Return [x, y] of the center of cell containing provided text 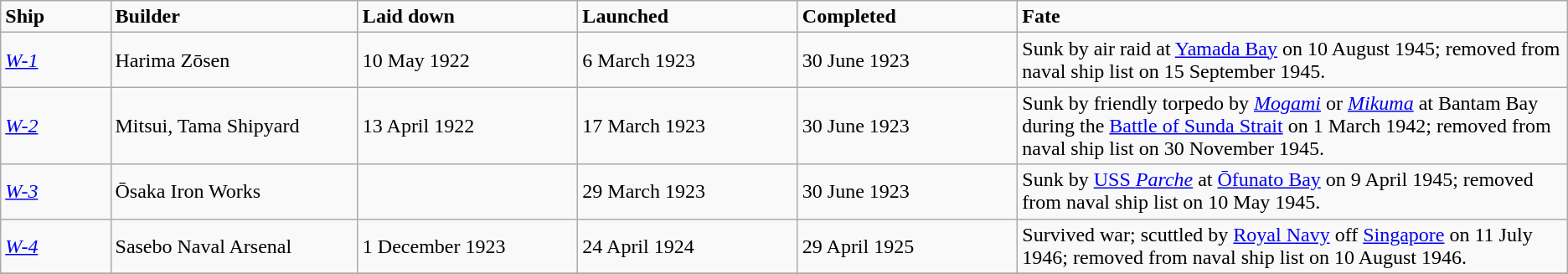
W-4 [55, 246]
Mitsui, Tama Shipyard [235, 126]
13 April 1922 [467, 126]
Launched [688, 17]
W-2 [55, 126]
6 March 1923 [688, 60]
10 May 1922 [467, 60]
Ship [55, 17]
Survived war; scuttled by Royal Navy off Singapore on 11 July 1946; removed from naval ship list on 10 August 1946. [1292, 246]
Laid down [467, 17]
29 March 1923 [688, 191]
W-1 [55, 60]
Builder [235, 17]
Fate [1292, 17]
Harima Zōsen [235, 60]
17 March 1923 [688, 126]
W-3 [55, 191]
24 April 1924 [688, 246]
Completed [907, 17]
29 April 1925 [907, 246]
1 December 1923 [467, 246]
Ōsaka Iron Works [235, 191]
Sunk by air raid at Yamada Bay on 10 August 1945; removed from naval ship list on 15 September 1945. [1292, 60]
Sasebo Naval Arsenal [235, 246]
Sunk by USS Parche at Ōfunato Bay on 9 April 1945; removed from naval ship list on 10 May 1945. [1292, 191]
